From the cell containing the given text, extract its center point as (x, y) coordinate. 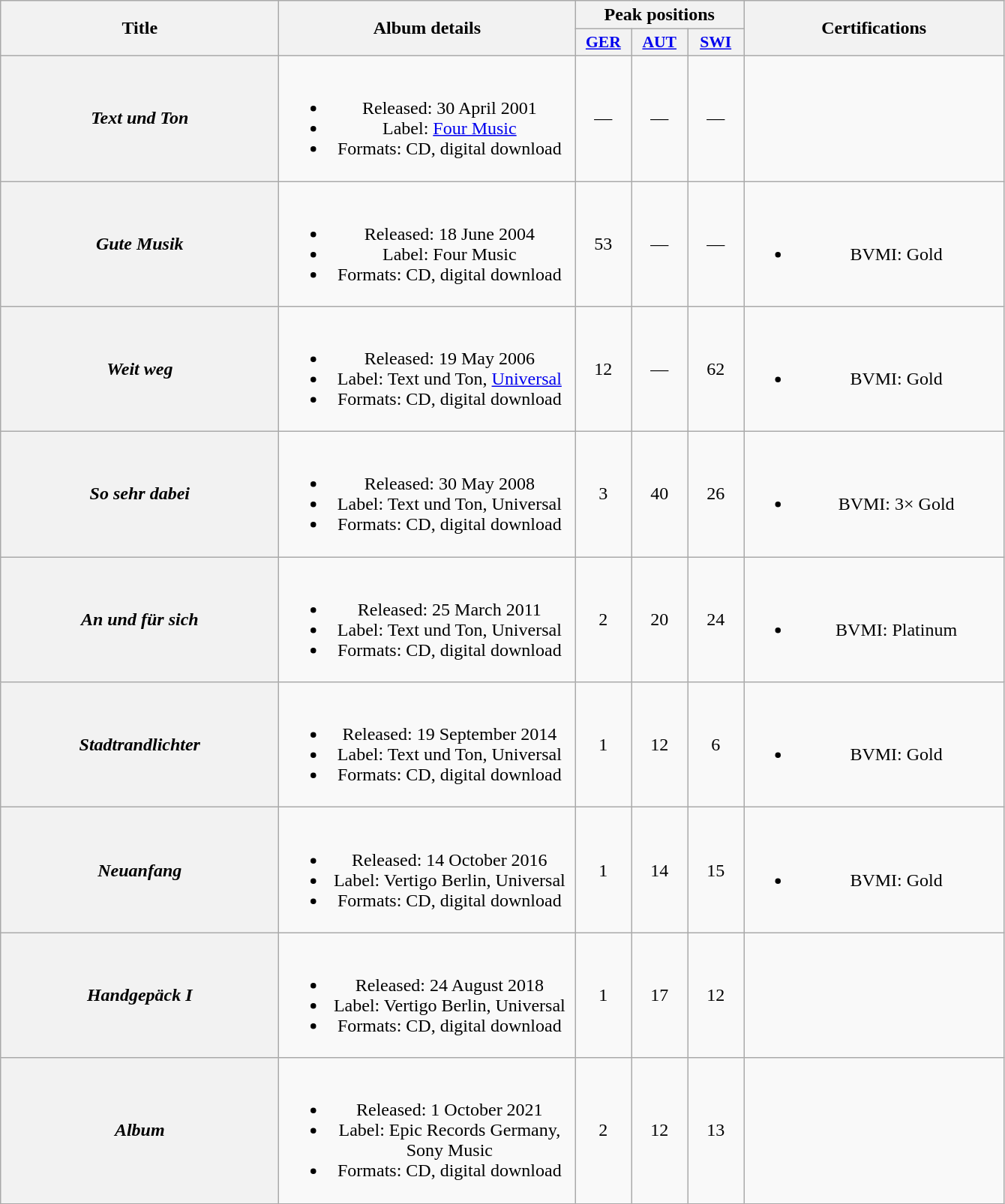
An und für sich (139, 619)
Handgepäck I (139, 996)
Stadtrandlichter (139, 745)
14 (660, 870)
26 (715, 495)
40 (660, 495)
Released: 1 October 2021Label: Epic Records Germany, Sony MusicFormats: CD, digital download (427, 1131)
20 (660, 619)
Album details (427, 28)
Released: 18 June 2004Label: Four MusicFormats: CD, digital download (427, 244)
BVMI: Platinum (874, 619)
GER (603, 43)
17 (660, 996)
Certifications (874, 28)
3 (603, 495)
Released: 19 May 2006Label: Text und Ton, UniversalFormats: CD, digital download (427, 369)
53 (603, 244)
AUT (660, 43)
Text und Ton (139, 118)
SWI (715, 43)
Peak positions (660, 15)
62 (715, 369)
Neuanfang (139, 870)
24 (715, 619)
13 (715, 1131)
15 (715, 870)
Weit weg (139, 369)
Title (139, 28)
Released: 24 August 2018Label: Vertigo Berlin, UniversalFormats: CD, digital download (427, 996)
Released: 30 May 2008Label: Text und Ton, UniversalFormats: CD, digital download (427, 495)
Released: 14 October 2016Label: Vertigo Berlin, UniversalFormats: CD, digital download (427, 870)
So sehr dabei (139, 495)
Album (139, 1131)
Released: 30 April 2001Label: Four MusicFormats: CD, digital download (427, 118)
Gute Musik (139, 244)
Released: 19 September 2014Label: Text und Ton, UniversalFormats: CD, digital download (427, 745)
6 (715, 745)
Released: 25 March 2011Label: Text und Ton, UniversalFormats: CD, digital download (427, 619)
BVMI: 3× Gold (874, 495)
